Return the (X, Y) coordinate for the center point of the cell that contains the specified text.  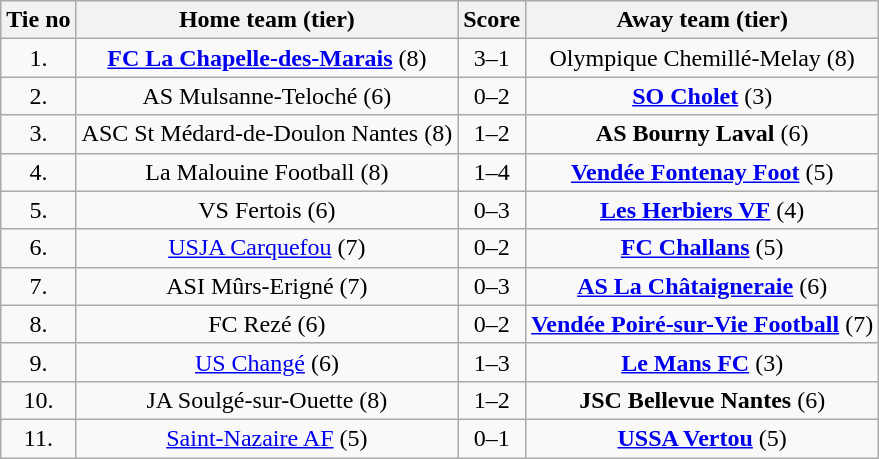
Le Mans FC (3) (702, 362)
La Malouine Football (8) (267, 172)
USSA Vertou (5) (702, 438)
3–1 (492, 58)
ASI Mûrs-Erigné (7) (267, 286)
Home team (tier) (267, 20)
FC Rezé (6) (267, 324)
AS La Châtaigneraie (6) (702, 286)
VS Fertois (6) (267, 210)
Les Herbiers VF (4) (702, 210)
2. (38, 96)
Vendée Poiré-sur-Vie Football (7) (702, 324)
0–1 (492, 438)
1–4 (492, 172)
Score (492, 20)
Tie no (38, 20)
Saint-Nazaire AF (5) (267, 438)
US Changé (6) (267, 362)
3. (38, 134)
Away team (tier) (702, 20)
JA Soulgé-sur-Ouette (8) (267, 400)
1. (38, 58)
USJA Carquefou (7) (267, 248)
9. (38, 362)
Vendée Fontenay Foot (5) (702, 172)
ASC St Médard-de-Doulon Nantes (8) (267, 134)
AS Mulsanne-Teloché (6) (267, 96)
1–3 (492, 362)
10. (38, 400)
11. (38, 438)
5. (38, 210)
FC Challans (5) (702, 248)
FC La Chapelle-des-Marais (8) (267, 58)
Olympique Chemillé-Melay (8) (702, 58)
6. (38, 248)
AS Bourny Laval (6) (702, 134)
7. (38, 286)
JSC Bellevue Nantes (6) (702, 400)
8. (38, 324)
4. (38, 172)
SO Cholet (3) (702, 96)
